Output the (X, Y) coordinate of the center of the cell containing the given text.  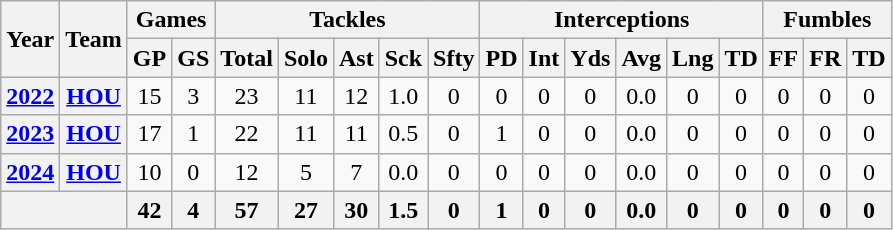
22 (247, 134)
27 (306, 210)
PD (502, 58)
GP (149, 58)
Avg (642, 58)
7 (356, 172)
2024 (30, 172)
42 (149, 210)
Fumbles (827, 20)
FR (826, 58)
GS (194, 58)
0.5 (403, 134)
Solo (306, 58)
2022 (30, 96)
Ast (356, 58)
23 (247, 96)
5 (306, 172)
Tackles (348, 20)
1.5 (403, 210)
Sck (403, 58)
FF (783, 58)
15 (149, 96)
4 (194, 210)
Games (170, 20)
3 (194, 96)
Sfty (454, 58)
Total (247, 58)
Yds (590, 58)
2023 (30, 134)
Int (544, 58)
30 (356, 210)
1.0 (403, 96)
10 (149, 172)
Lng (692, 58)
Year (30, 39)
Team (94, 39)
Interceptions (622, 20)
57 (247, 210)
17 (149, 134)
